Extract the [X, Y] coordinate from the center of the cell holding the provided text.  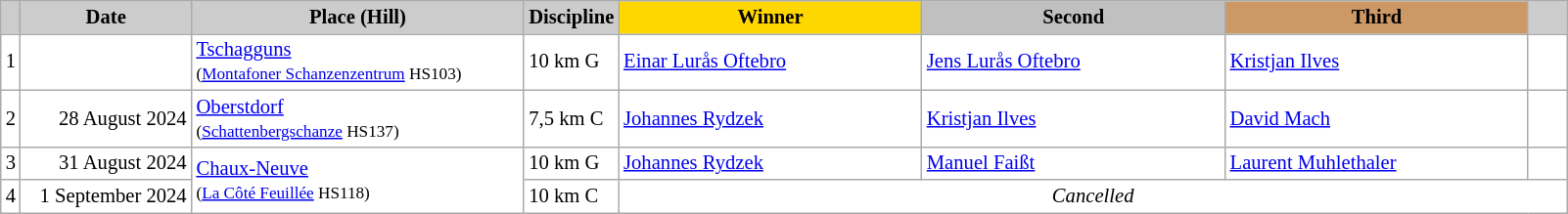
1 [11, 62]
Date [106, 17]
Discipline [572, 17]
3 [11, 163]
Einar Lurås Oftebro [770, 62]
31 August 2024 [106, 163]
Cancelled [1092, 196]
4 [11, 196]
Laurent Muhlethaler [1377, 163]
Winner [770, 17]
10 km C [572, 196]
Second [1074, 17]
Jens Lurås Oftebro [1074, 62]
7,5 km C [572, 118]
Place (Hill) [358, 17]
2 [11, 118]
Tschagguns(Montafoner Schanzenzentrum HS103) [358, 62]
1 September 2024 [106, 196]
Oberstdorf(Schattenbergschanze HS137) [358, 118]
28 August 2024 [106, 118]
Manuel Faißt [1074, 163]
David Mach [1377, 118]
Chaux-Neuve(La Côté Feuillée HS118) [358, 180]
Third [1377, 17]
